Output the (x, y) coordinate of the center of the cell containing the given text.  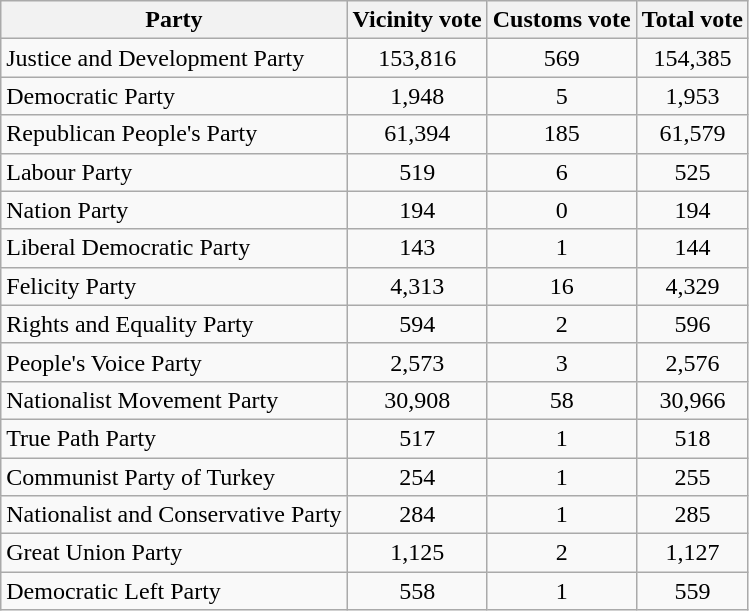
143 (417, 248)
Party (174, 20)
Vicinity vote (417, 20)
16 (562, 286)
569 (562, 58)
255 (692, 477)
285 (692, 515)
185 (562, 134)
596 (692, 324)
558 (417, 591)
519 (417, 172)
525 (692, 172)
Democratic Left Party (174, 591)
People's Voice Party (174, 362)
3 (562, 362)
Customs vote (562, 20)
Liberal Democratic Party (174, 248)
1,953 (692, 96)
Nationalist Movement Party (174, 400)
1,948 (417, 96)
61,579 (692, 134)
284 (417, 515)
1,125 (417, 553)
0 (562, 210)
144 (692, 248)
594 (417, 324)
1,127 (692, 553)
4,329 (692, 286)
2,573 (417, 362)
6 (562, 172)
Felicity Party (174, 286)
61,394 (417, 134)
30,908 (417, 400)
30,966 (692, 400)
4,313 (417, 286)
Republican People's Party (174, 134)
Communist Party of Turkey (174, 477)
2,576 (692, 362)
153,816 (417, 58)
Nation Party (174, 210)
Justice and Development Party (174, 58)
559 (692, 591)
518 (692, 438)
517 (417, 438)
True Path Party (174, 438)
154,385 (692, 58)
Nationalist and Conservative Party (174, 515)
Total vote (692, 20)
Rights and Equality Party (174, 324)
Democratic Party (174, 96)
Great Union Party (174, 553)
5 (562, 96)
254 (417, 477)
58 (562, 400)
Labour Party (174, 172)
